Identify which cell holds the provided text, then report its [X, Y] central coordinate. 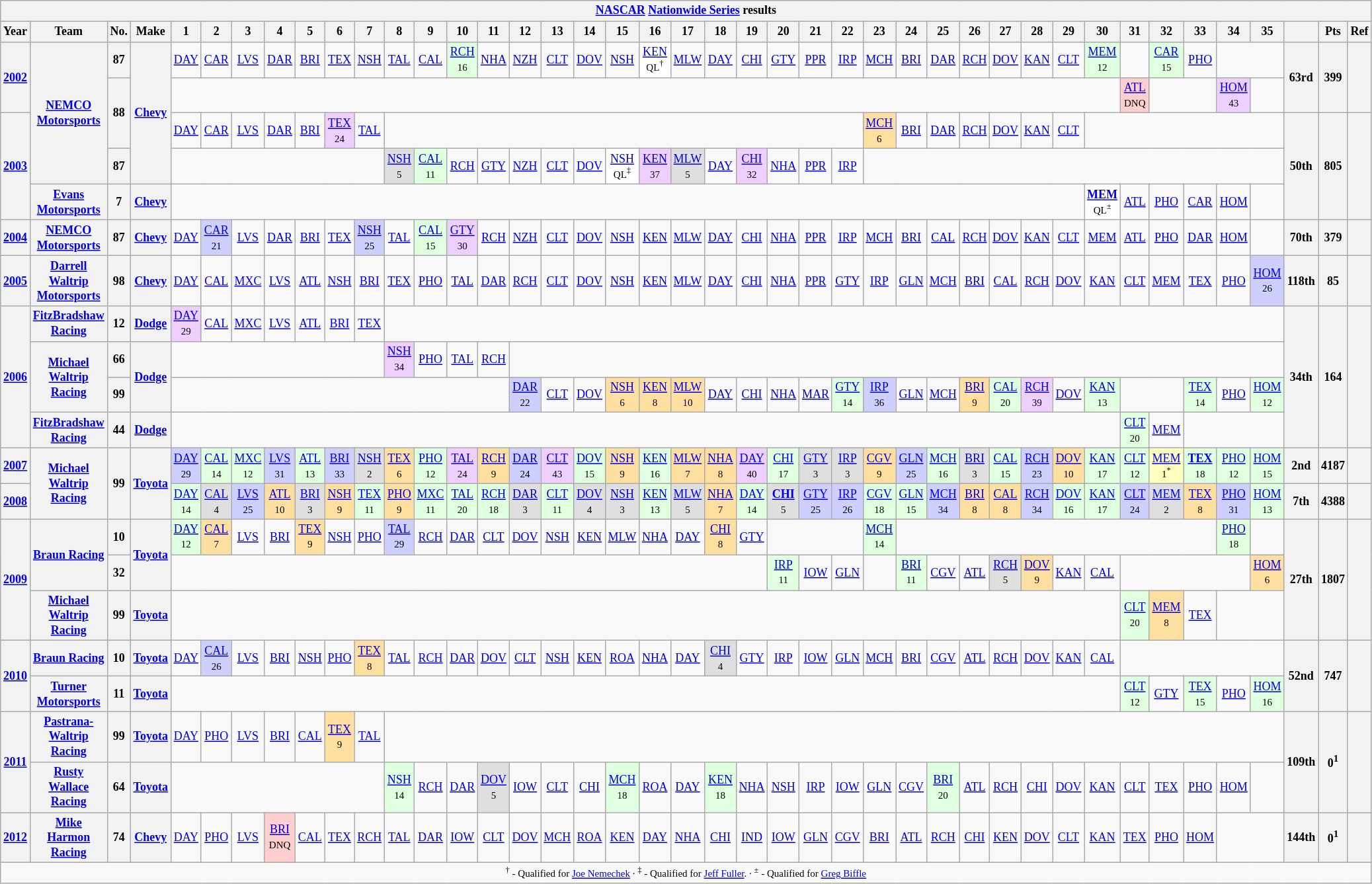
1 [186, 32]
GTY3 [816, 465]
MXC11 [430, 502]
CAL11 [430, 167]
CHI17 [784, 465]
Turner Motorsports [69, 694]
98 [119, 281]
GTY25 [816, 502]
KEN37 [655, 167]
379 [1333, 238]
15 [622, 32]
2011 [16, 762]
KEN16 [655, 465]
2nd [1301, 465]
MAR [816, 395]
35 [1267, 32]
GLN25 [911, 465]
RCH23 [1037, 465]
TAL29 [399, 537]
34th [1301, 377]
No. [119, 32]
TAL24 [463, 465]
20 [784, 32]
1807 [1333, 580]
ATL10 [280, 502]
RCH5 [1006, 573]
CGV18 [879, 502]
NHA7 [721, 502]
CHI4 [721, 659]
2008 [16, 502]
16 [655, 32]
NSH2 [370, 465]
2006 [16, 377]
CAR15 [1166, 60]
TEX18 [1201, 465]
DAY40 [752, 465]
MCH6 [879, 131]
NSH14 [399, 787]
IRP11 [784, 573]
CAL4 [216, 502]
2007 [16, 465]
MLW10 [688, 395]
PHO18 [1234, 537]
22 [848, 32]
HOM12 [1267, 395]
64 [119, 787]
Make [151, 32]
GTY30 [463, 238]
IRP26 [848, 502]
88 [119, 112]
2012 [16, 837]
DOV5 [494, 787]
CAR21 [216, 238]
MXC12 [248, 465]
13 [557, 32]
17 [688, 32]
RCH18 [494, 502]
85 [1333, 281]
KEN13 [655, 502]
805 [1333, 167]
26 [975, 32]
DOV4 [590, 502]
BRI20 [943, 787]
19 [752, 32]
HOM43 [1234, 95]
MEM8 [1166, 616]
NHA8 [721, 465]
NSH3 [622, 502]
MEM12 [1103, 60]
50th [1301, 167]
MEM2 [1166, 502]
63rd [1301, 77]
Year [16, 32]
CAL20 [1006, 395]
HOM16 [1267, 694]
747 [1333, 676]
RCH34 [1037, 502]
5 [309, 32]
TEX6 [399, 465]
66 [119, 359]
CLT43 [557, 465]
2003 [16, 167]
TAL20 [463, 502]
70th [1301, 238]
14 [590, 32]
164 [1333, 377]
KAN13 [1103, 395]
Rusty Wallace Racing [69, 787]
25 [943, 32]
DOV10 [1069, 465]
KEN18 [721, 787]
TEX14 [1201, 395]
BRI8 [975, 502]
DOV9 [1037, 573]
NSH6 [622, 395]
Darrell Waltrip Motorsports [69, 281]
MCH34 [943, 502]
DOV16 [1069, 502]
BRI33 [340, 465]
Team [69, 32]
3 [248, 32]
TEX15 [1201, 694]
LVS25 [248, 502]
4187 [1333, 465]
HOM13 [1267, 502]
† - Qualified for Joe Nemechek · ‡ - Qualified for Jeff Fuller. · ± - Qualified for Greg Biffle [686, 873]
CAL7 [216, 537]
CHI32 [752, 167]
MLW7 [688, 465]
31 [1135, 32]
CAL14 [216, 465]
BRI9 [975, 395]
2010 [16, 676]
144th [1301, 837]
TEX24 [340, 131]
DAY12 [186, 537]
44 [119, 430]
399 [1333, 77]
PHO31 [1234, 502]
27th [1301, 580]
18 [721, 32]
27 [1006, 32]
DAR24 [525, 465]
2009 [16, 580]
Evans Motorsports [69, 202]
RCH16 [463, 60]
34 [1234, 32]
KENQL† [655, 60]
7th [1301, 502]
HOM15 [1267, 465]
2004 [16, 238]
CLT11 [557, 502]
IRP3 [848, 465]
118th [1301, 281]
MEM1* [1166, 465]
NSH25 [370, 238]
Pts [1333, 32]
NASCAR Nationwide Series results [686, 11]
4388 [1333, 502]
CAL8 [1006, 502]
109th [1301, 762]
DAR22 [525, 395]
30 [1103, 32]
CHI8 [721, 537]
Pastrana-Waltrip Racing [69, 737]
33 [1201, 32]
Ref [1359, 32]
2005 [16, 281]
6 [340, 32]
24 [911, 32]
RCH9 [494, 465]
ATLDNQ [1135, 95]
Mike Harmon Racing [69, 837]
IND [752, 837]
2002 [16, 77]
GLN15 [911, 502]
CGV9 [879, 465]
IRP36 [879, 395]
GTY14 [848, 395]
DAR3 [525, 502]
21 [816, 32]
52nd [1301, 676]
LVS31 [280, 465]
74 [119, 837]
RCH39 [1037, 395]
CAL26 [216, 659]
DOV15 [590, 465]
ATL13 [309, 465]
MCH16 [943, 465]
MCH14 [879, 537]
8 [399, 32]
HOM26 [1267, 281]
NSHQL‡ [622, 167]
BRI11 [911, 573]
9 [430, 32]
NSH5 [399, 167]
MCH18 [622, 787]
CLT24 [1135, 502]
MEMQL± [1103, 202]
TEX11 [370, 502]
NSH34 [399, 359]
BRIDNQ [280, 837]
2 [216, 32]
4 [280, 32]
KEN8 [655, 395]
29 [1069, 32]
CHI5 [784, 502]
PHO9 [399, 502]
23 [879, 32]
HOM6 [1267, 573]
28 [1037, 32]
